Output the [X, Y] coordinate of the center of the cell containing the given text.  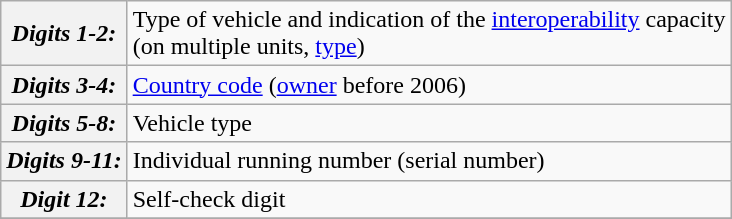
Vehicle type [429, 123]
Digits 5-8: [64, 123]
Digits 3-4: [64, 85]
Digits 1-2: [64, 34]
Country code (owner before 2006) [429, 85]
Individual running number (serial number) [429, 161]
Self-check digit [429, 199]
Type of vehicle and indication of the interoperability capacity(on multiple units, type) [429, 34]
Digits 9-11: [64, 161]
Digit 12: [64, 199]
